Output the [x, y] coordinate of the center of the cell containing the given text.  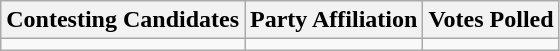
Votes Polled [491, 20]
Contesting Candidates [123, 20]
Party Affiliation [334, 20]
